Pinpoint the cell where the given text exists, returning its [x, y] midpoint coordinate. 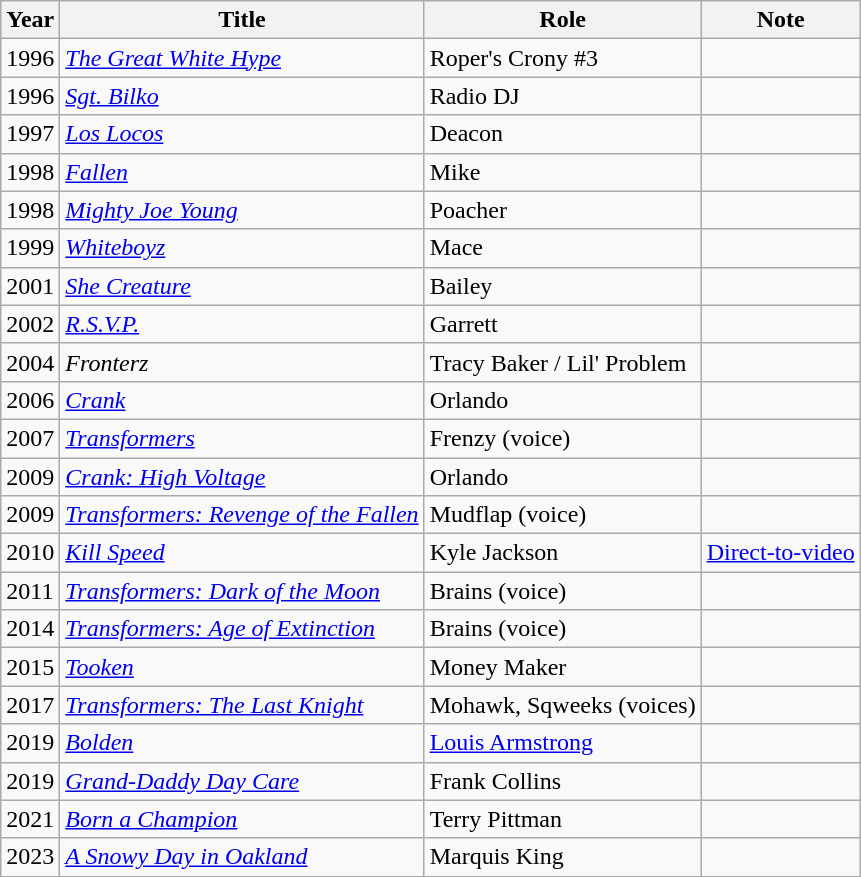
Bolden [242, 743]
R.S.V.P. [242, 324]
Marquis King [562, 857]
Tracy Baker / Lil' Problem [562, 362]
Terry Pittman [562, 819]
Deacon [562, 134]
Born a Champion [242, 819]
Garrett [562, 324]
Poacher [562, 210]
Kill Speed [242, 553]
2015 [30, 667]
Frenzy (voice) [562, 438]
Mighty Joe Young [242, 210]
2002 [30, 324]
2006 [30, 400]
Transformers: Dark of the Moon [242, 591]
2001 [30, 286]
Los Locos [242, 134]
Transformers: The Last Knight [242, 705]
Year [30, 20]
2011 [30, 591]
2004 [30, 362]
Frank Collins [562, 781]
Transformers: Revenge of the Fallen [242, 515]
Whiteboyz [242, 248]
2017 [30, 705]
A Snowy Day in Oakland [242, 857]
Fallen [242, 172]
The Great White Hype [242, 58]
Transformers [242, 438]
Tooken [242, 667]
2014 [30, 629]
Role [562, 20]
Grand-Daddy Day Care [242, 781]
Sgt. Bilko [242, 96]
Louis Armstrong [562, 743]
Bailey [562, 286]
Fronterz [242, 362]
Kyle Jackson [562, 553]
1997 [30, 134]
She Creature [242, 286]
Crank [242, 400]
2023 [30, 857]
Direct-to-video [780, 553]
2021 [30, 819]
Mohawk, Sqweeks (voices) [562, 705]
Mudflap (voice) [562, 515]
2007 [30, 438]
2010 [30, 553]
Transformers: Age of Extinction [242, 629]
Note [780, 20]
Title [242, 20]
Money Maker [562, 667]
Mike [562, 172]
1999 [30, 248]
Mace [562, 248]
Radio DJ [562, 96]
Crank: High Voltage [242, 477]
Roper's Crony #3 [562, 58]
